Determine the [x, y] coordinate at the center of the cell enclosing the given text.  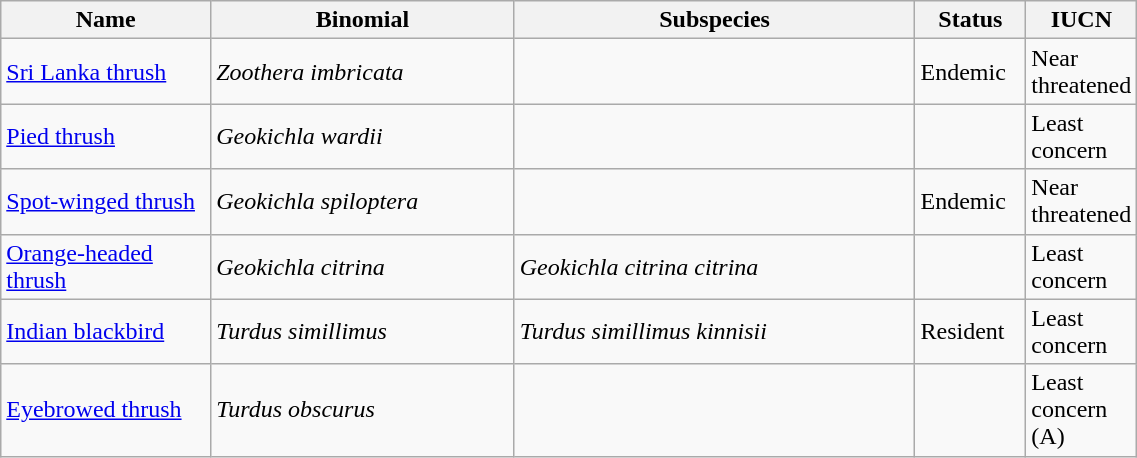
Geokichla citrina citrina [714, 266]
Turdus simillimus kinnisii [714, 332]
Binomial [363, 20]
Sri Lanka thrush [106, 72]
Turdus obscurus [363, 410]
Geokichla wardii [363, 136]
Status [970, 20]
IUCN [1082, 20]
Geokichla spiloptera [363, 202]
Name [106, 20]
Pied thrush [106, 136]
Resident [970, 332]
Eyebrowed thrush [106, 410]
Indian blackbird [106, 332]
Turdus simillimus [363, 332]
Zoothera imbricata [363, 72]
Subspecies [714, 20]
Least concern(A) [1082, 410]
Geokichla citrina [363, 266]
Spot-winged thrush [106, 202]
Orange-headed thrush [106, 266]
